Pinpoint the cell where the given text exists, returning its [x, y] midpoint coordinate. 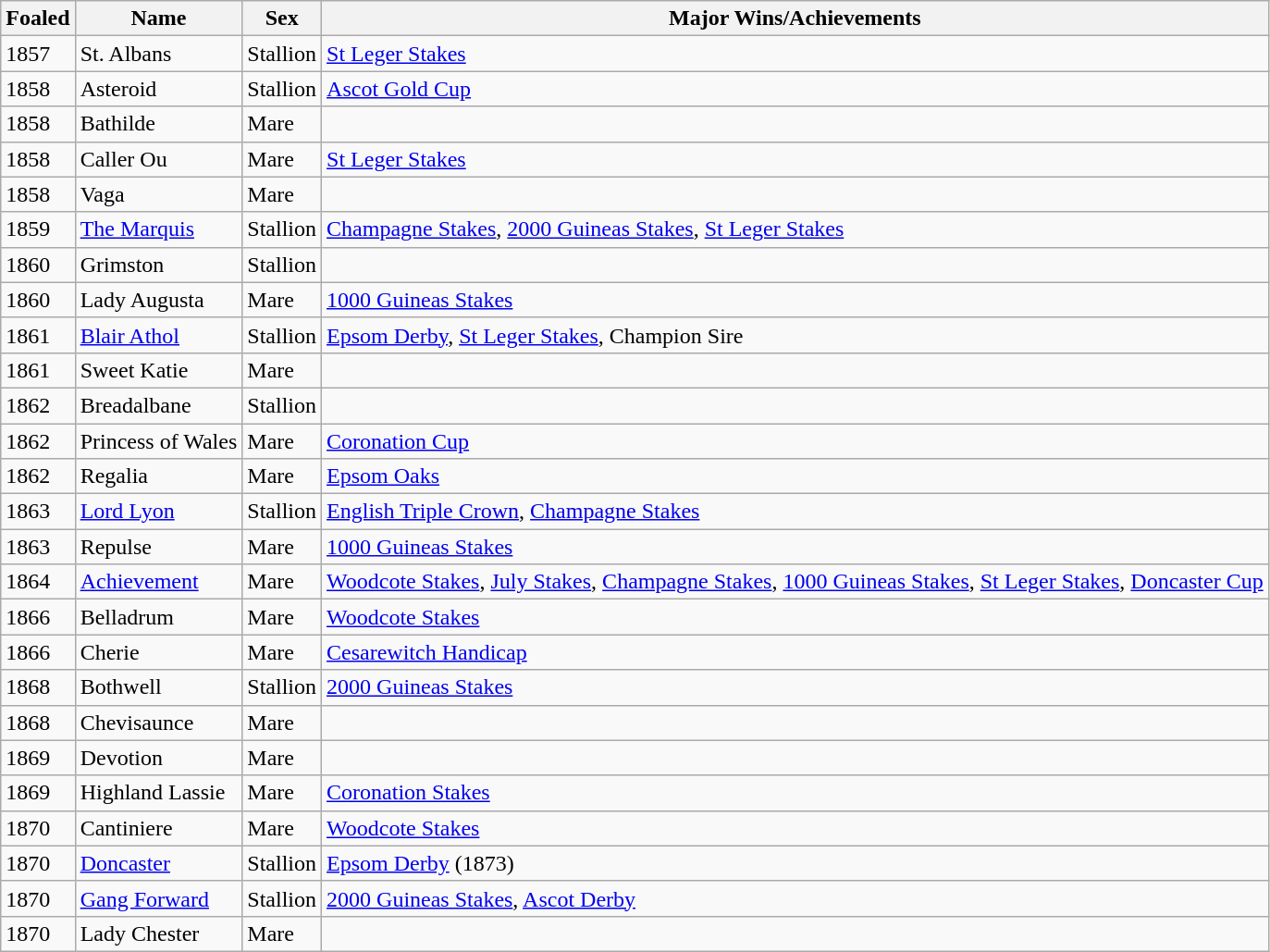
Repulse [159, 547]
Epsom Derby (1873) [795, 863]
Sweet Katie [159, 370]
Epsom Oaks [795, 476]
Belladrum [159, 617]
Caller Ou [159, 159]
Foaled [38, 19]
1864 [38, 582]
Breadalbane [159, 405]
Cherie [159, 652]
Highland Lassie [159, 793]
Lady Augusta [159, 300]
1859 [38, 229]
Lord Lyon [159, 512]
Devotion [159, 758]
1857 [38, 54]
Cesarewitch Handicap [795, 652]
Asteroid [159, 89]
St. Albans [159, 54]
Chevisaunce [159, 723]
Bathilde [159, 124]
Major Wins/Achievements [795, 19]
Epsom Derby, St Leger Stakes, Champion Sire [795, 335]
Doncaster [159, 863]
2000 Guineas Stakes, Ascot Derby [795, 898]
Bothwell [159, 687]
Vaga [159, 194]
The Marquis [159, 229]
Name [159, 19]
Grimston [159, 265]
Regalia [159, 476]
Achievement [159, 582]
Princess of Wales [159, 441]
Blair Athol [159, 335]
Ascot Gold Cup [795, 89]
Woodcote Stakes, July Stakes, Champagne Stakes, 1000 Guineas Stakes, St Leger Stakes, Doncaster Cup [795, 582]
Lady Chester [159, 933]
Coronation Stakes [795, 793]
2000 Guineas Stakes [795, 687]
Gang Forward [159, 898]
Sex [282, 19]
Coronation Cup [795, 441]
English Triple Crown, Champagne Stakes [795, 512]
Champagne Stakes, 2000 Guineas Stakes, St Leger Stakes [795, 229]
Cantiniere [159, 828]
